Extract the (x, y) coordinate from the center of the cell holding the provided text.  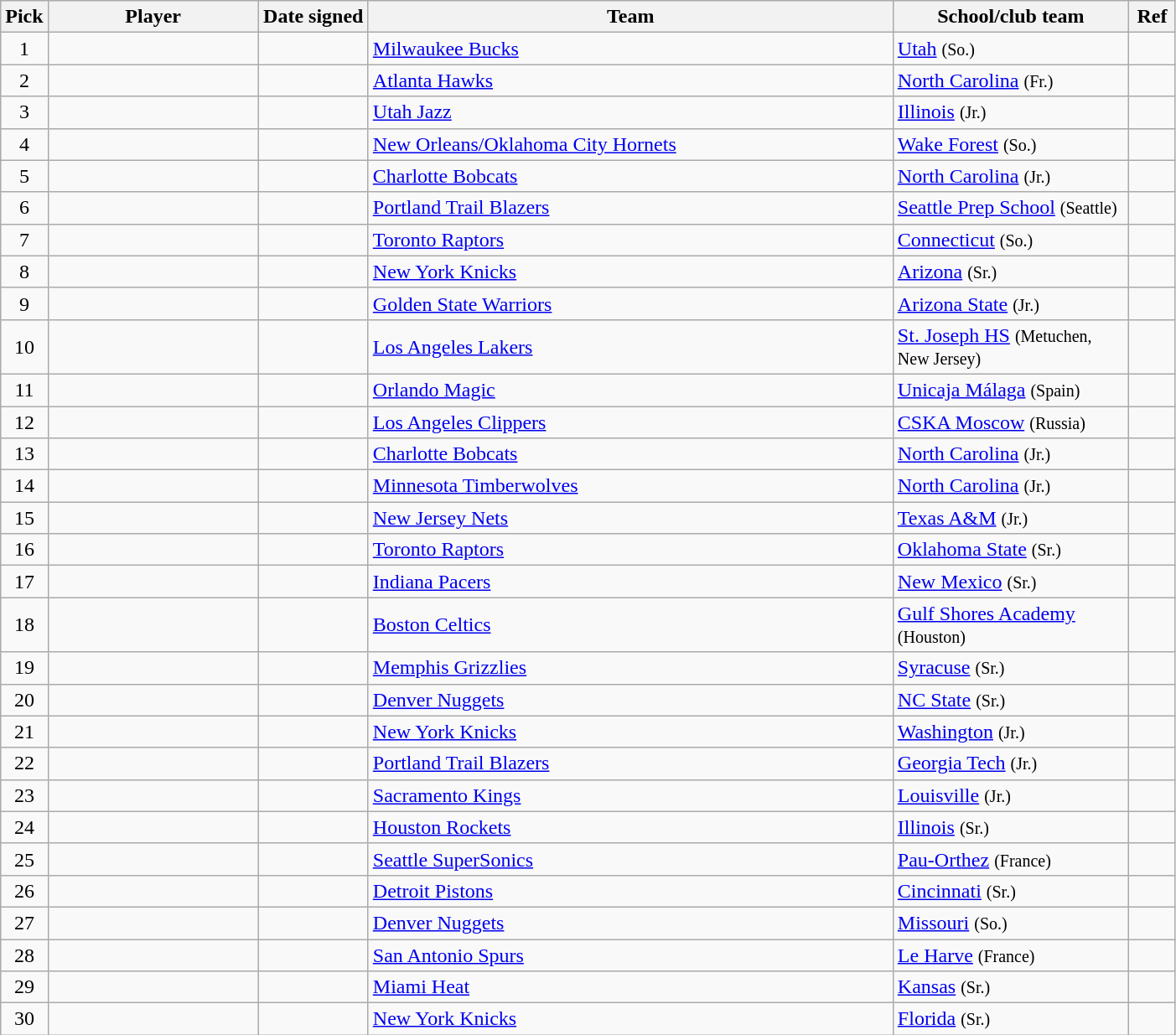
San Antonio Spurs (630, 955)
14 (24, 486)
Indiana Pacers (630, 582)
New Mexico (Sr.) (1011, 582)
Oklahoma State (Sr.) (1011, 550)
Georgia Tech (Jr.) (1011, 763)
Golden State Warriors (630, 303)
NC State (Sr.) (1011, 700)
Pau-Orthez (France) (1011, 859)
18 (24, 625)
1 (24, 49)
Los Angeles Clippers (630, 422)
Pick (24, 17)
21 (24, 732)
25 (24, 859)
5 (24, 176)
13 (24, 454)
7 (24, 240)
New Orleans/Oklahoma City Hornets (630, 144)
Minnesota Timberwolves (630, 486)
Ref (1152, 17)
Wake Forest (So.) (1011, 144)
Miami Heat (630, 987)
9 (24, 303)
3 (24, 112)
Illinois (Jr.) (1011, 112)
Seattle SuperSonics (630, 859)
Utah Jazz (630, 112)
Player (153, 17)
Connecticut (So.) (1011, 240)
26 (24, 891)
29 (24, 987)
Houston Rockets (630, 827)
12 (24, 422)
Louisville (Jr.) (1011, 795)
8 (24, 272)
Milwaukee Bucks (630, 49)
Orlando Magic (630, 390)
27 (24, 923)
28 (24, 955)
Kansas (Sr.) (1011, 987)
Arizona (Sr.) (1011, 272)
10 (24, 347)
Sacramento Kings (630, 795)
CSKA Moscow (Russia) (1011, 422)
19 (24, 668)
Seattle Prep School (Seattle) (1011, 208)
20 (24, 700)
Los Angeles Lakers (630, 347)
Unicaja Málaga (Spain) (1011, 390)
4 (24, 144)
Detroit Pistons (630, 891)
2 (24, 80)
15 (24, 518)
Le Harve (France) (1011, 955)
23 (24, 795)
Team (630, 17)
St. Joseph HS (Metuchen, New Jersey) (1011, 347)
Atlanta Hawks (630, 80)
Boston Celtics (630, 625)
22 (24, 763)
North Carolina (Fr.) (1011, 80)
30 (24, 1019)
Date signed (313, 17)
17 (24, 582)
Gulf Shores Academy (Houston) (1011, 625)
Cincinnati (Sr.) (1011, 891)
Washington (Jr.) (1011, 732)
24 (24, 827)
Utah (So.) (1011, 49)
Syracuse (Sr.) (1011, 668)
Missouri (So.) (1011, 923)
Texas A&M (Jr.) (1011, 518)
Arizona State (Jr.) (1011, 303)
Illinois (Sr.) (1011, 827)
11 (24, 390)
School/club team (1011, 17)
6 (24, 208)
Florida (Sr.) (1011, 1019)
New Jersey Nets (630, 518)
Memphis Grizzlies (630, 668)
16 (24, 550)
